From the cell containing the given text, extract its center point as [X, Y] coordinate. 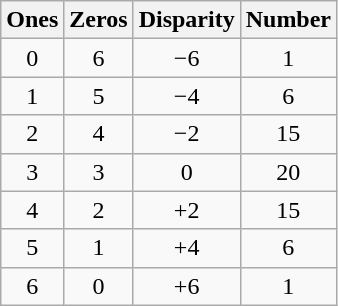
−2 [186, 134]
Zeros [98, 20]
Disparity [186, 20]
20 [288, 172]
+6 [186, 286]
Ones [32, 20]
−4 [186, 96]
+2 [186, 210]
Number [288, 20]
−6 [186, 58]
+4 [186, 248]
